Extract the (x, y) coordinate from the center of the cell holding the provided text.  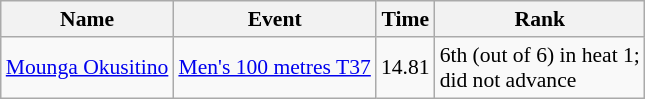
Mounga Okusitino (88, 68)
Men's 100 metres T37 (274, 68)
Time (406, 19)
6th (out of 6) in heat 1;did not advance (540, 68)
Event (274, 19)
Rank (540, 19)
14.81 (406, 68)
Name (88, 19)
